Return the (X, Y) coordinate for the center point of the cell that contains the specified text.  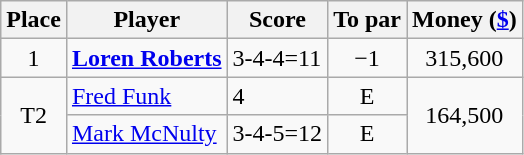
1 (34, 58)
Fred Funk (146, 96)
Money ($) (465, 20)
164,500 (465, 115)
−1 (368, 58)
315,600 (465, 58)
Place (34, 20)
To par (368, 20)
Mark McNulty (146, 134)
T2 (34, 115)
Score (278, 20)
4 (278, 96)
3-4-4=11 (278, 58)
Player (146, 20)
Loren Roberts (146, 58)
3-4-5=12 (278, 134)
